Scan for the cell matching the given text and deliver its [x, y] coordinate at center. 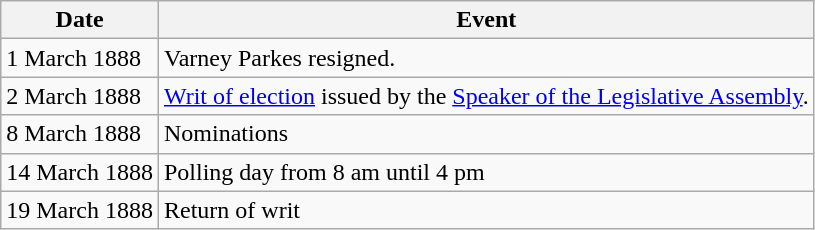
Date [80, 20]
2 March 1888 [80, 96]
Writ of election issued by the Speaker of the Legislative Assembly. [486, 96]
8 March 1888 [80, 134]
19 March 1888 [80, 210]
Varney Parkes resigned. [486, 58]
Nominations [486, 134]
Polling day from 8 am until 4 pm [486, 172]
Event [486, 20]
1 March 1888 [80, 58]
Return of writ [486, 210]
14 March 1888 [80, 172]
